Detect which cell encompasses the target text, then output its (x, y) center coordinate. 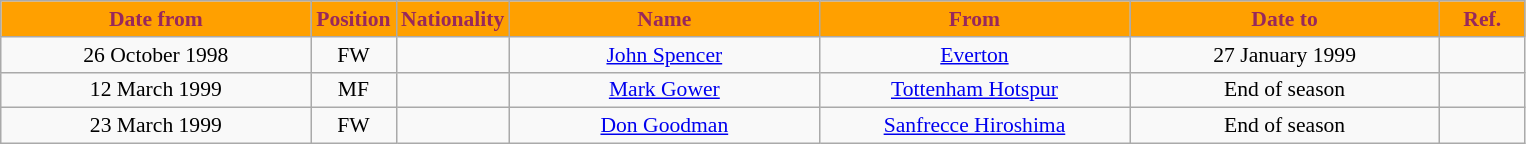
Date from (156, 19)
Date to (1285, 19)
From (974, 19)
Sanfrecce Hiroshima (974, 126)
Don Goodman (664, 126)
MF (354, 90)
Ref. (1482, 19)
12 March 1999 (156, 90)
26 October 1998 (156, 55)
Everton (974, 55)
Name (664, 19)
Nationality (452, 19)
John Spencer (664, 55)
Mark Gower (664, 90)
Tottenham Hotspur (974, 90)
27 January 1999 (1285, 55)
Position (354, 19)
23 March 1999 (156, 126)
